Determine the (X, Y) coordinate at the center of the cell enclosing the given text.  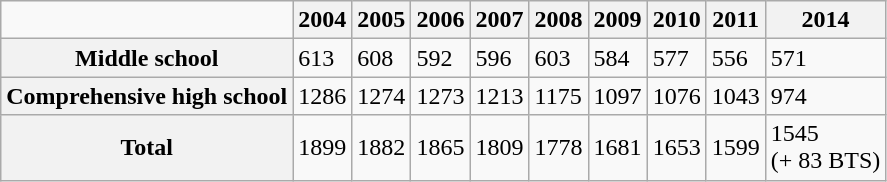
1899 (322, 148)
2011 (736, 20)
974 (826, 96)
1274 (382, 96)
1273 (440, 96)
1599 (736, 148)
2006 (440, 20)
1809 (500, 148)
2005 (382, 20)
1882 (382, 148)
1545(+ 83 BTS) (826, 148)
Middle school (147, 58)
1865 (440, 148)
2009 (618, 20)
577 (676, 58)
2010 (676, 20)
2008 (558, 20)
592 (440, 58)
1175 (558, 96)
571 (826, 58)
2014 (826, 20)
556 (736, 58)
Comprehensive high school (147, 96)
2004 (322, 20)
1213 (500, 96)
1681 (618, 148)
Total (147, 148)
1653 (676, 148)
1778 (558, 148)
603 (558, 58)
1286 (322, 96)
613 (322, 58)
1043 (736, 96)
1076 (676, 96)
608 (382, 58)
2007 (500, 20)
1097 (618, 96)
584 (618, 58)
596 (500, 58)
